Determine the (x, y) coordinate at the center of the cell enclosing the given text.  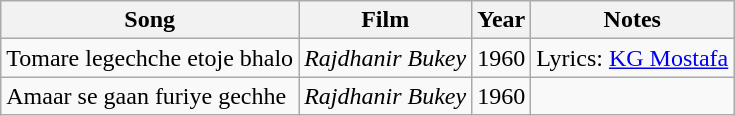
Film (386, 20)
Tomare legechche etoje bhalo (150, 58)
Song (150, 20)
Year (502, 20)
Notes (632, 20)
Lyrics: KG Mostafa (632, 58)
Amaar se gaan furiye gechhe (150, 96)
